Find where the given text appears and provide that cell's center as (x, y) coordinate. 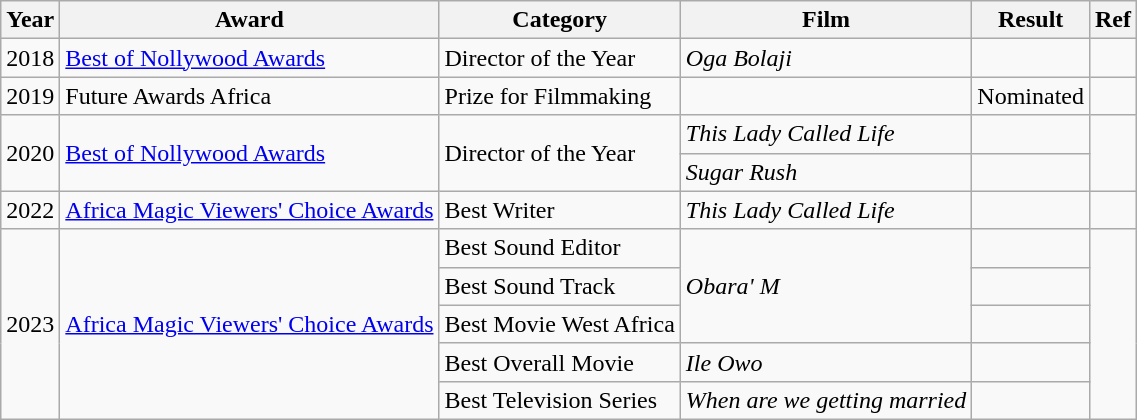
Prize for Filmmaking (560, 96)
Category (560, 20)
Best Overall Movie (560, 362)
2020 (30, 153)
Best Movie West Africa (560, 324)
Obara' M (826, 286)
When are we getting married (826, 400)
Best Sound Track (560, 286)
Result (1031, 20)
Best Sound Editor (560, 248)
2022 (30, 210)
Oga Bolaji (826, 58)
Ref (1112, 20)
Film (826, 20)
Nominated (1031, 96)
2019 (30, 96)
Best Television Series (560, 400)
2023 (30, 324)
Best Writer (560, 210)
2018 (30, 58)
Sugar Rush (826, 172)
Ile Owo (826, 362)
Award (250, 20)
Year (30, 20)
Future Awards Africa (250, 96)
